Search for the cell housing the specified text and yield its [x, y] center coordinate. 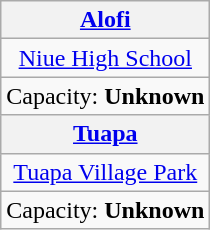
Tuapa [106, 134]
Tuapa Village Park [106, 172]
Alofi [106, 20]
Niue High School [106, 58]
